Identify which cell holds the provided text, then report its (x, y) central coordinate. 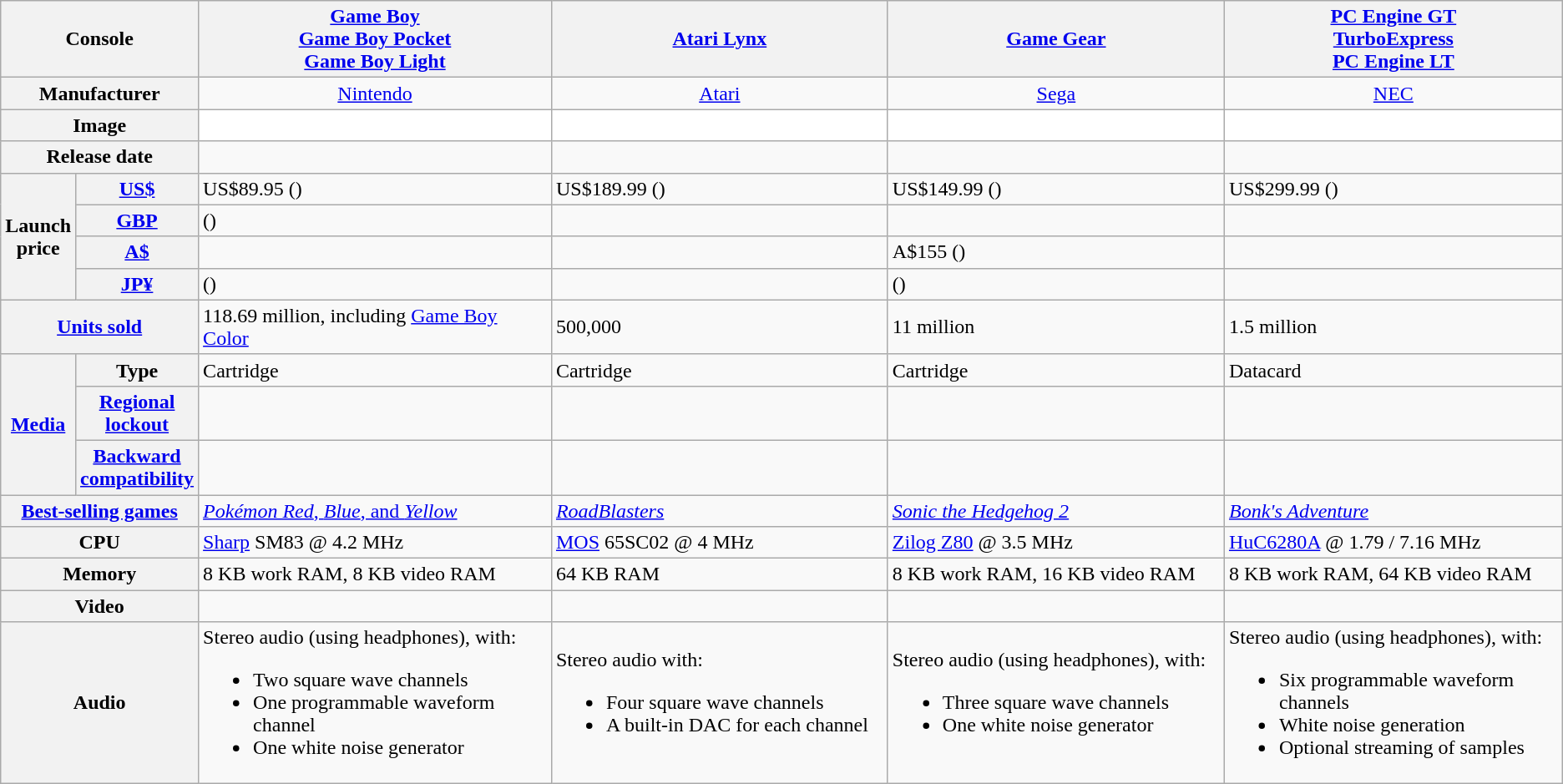
US$149.99 () (1055, 189)
Stereo audio with:Four square wave channelsA built-in DAC for each channel (720, 703)
Datacard (1393, 370)
Sharp SM83 @ 4.2 MHz (376, 543)
US$89.95 () (376, 189)
RoadBlasters (720, 510)
11 million (1055, 327)
Memory (100, 574)
Game BoyGame Boy PocketGame Boy Light (376, 39)
Sonic the Hedgehog 2 (1055, 510)
Console (100, 39)
Stereo audio (using headphones), with:Two square wave channelsOne programmable waveform channelOne white noise generator (376, 703)
Zilog Z80 @ 3.5 MHz (1055, 543)
Atari (720, 94)
MOS 65SC02 @ 4 MHz (720, 543)
Audio (100, 703)
NEC (1393, 94)
Launch price (38, 236)
Nintendo (376, 94)
1.5 million (1393, 327)
PC Engine GTTurboExpressPC Engine LT (1393, 39)
A$155 () (1055, 252)
US$299.99 () (1393, 189)
Media (38, 424)
Bonk's Adventure (1393, 510)
Release date (100, 157)
Manufacturer (100, 94)
Units sold (100, 327)
Game Gear (1055, 39)
64 KB RAM (720, 574)
Atari Lynx (720, 39)
Pokémon Red, Blue, and Yellow (376, 510)
500,000 (720, 327)
US$189.99 () (720, 189)
118.69 million, including Game Boy Color (376, 327)
CPU (100, 543)
US$ (137, 189)
Stereo audio (using headphones), with:Three square wave channelsOne white noise generator (1055, 703)
8 KB work RAM, 8 KB video RAM (376, 574)
8 KB work RAM, 64 KB video RAM (1393, 574)
HuC6280A @ 1.79 / 7.16 MHz (1393, 543)
Type (137, 370)
Backward compatibility (137, 468)
JP¥ (137, 284)
A$ (137, 252)
Regional lockout (137, 412)
8 KB work RAM, 16 KB video RAM (1055, 574)
Image (100, 125)
Video (100, 606)
GBP (137, 220)
Sega (1055, 94)
Best-selling games (100, 510)
Stereo audio (using headphones), with:Six programmable waveform channelsWhite noise generationOptional streaming of samples (1393, 703)
